For the text-containing cell, return its midpoint in [X, Y] coordinate format. 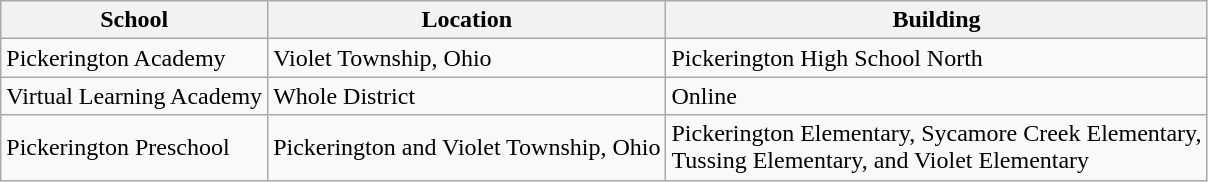
Virtual Learning Academy [134, 96]
Whole District [467, 96]
Online [936, 96]
Location [467, 20]
Pickerington High School North [936, 58]
Pickerington Preschool [134, 148]
Pickerington and Violet Township, Ohio [467, 148]
Pickerington Academy [134, 58]
School [134, 20]
Pickerington Elementary, Sycamore Creek Elementary,Tussing Elementary, and Violet Elementary [936, 148]
Violet Township, Ohio [467, 58]
Building [936, 20]
